Identify which cell holds the provided text, then report its [x, y] central coordinate. 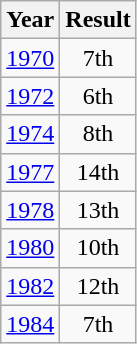
6th [98, 96]
1977 [30, 172]
13th [98, 210]
14th [98, 172]
1974 [30, 134]
Year [30, 20]
8th [98, 134]
1984 [30, 324]
12th [98, 286]
1982 [30, 286]
10th [98, 248]
1978 [30, 210]
1970 [30, 58]
1980 [30, 248]
Result [98, 20]
1972 [30, 96]
